Return the [X, Y] coordinate for the center point of the cell that contains the specified text.  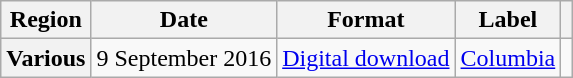
Columbia [508, 58]
Region [46, 20]
Label [508, 20]
9 September 2016 [184, 58]
Format [366, 20]
Digital download [366, 58]
Various [46, 58]
Date [184, 20]
